Scan for the cell matching the given text and deliver its [x, y] coordinate at center. 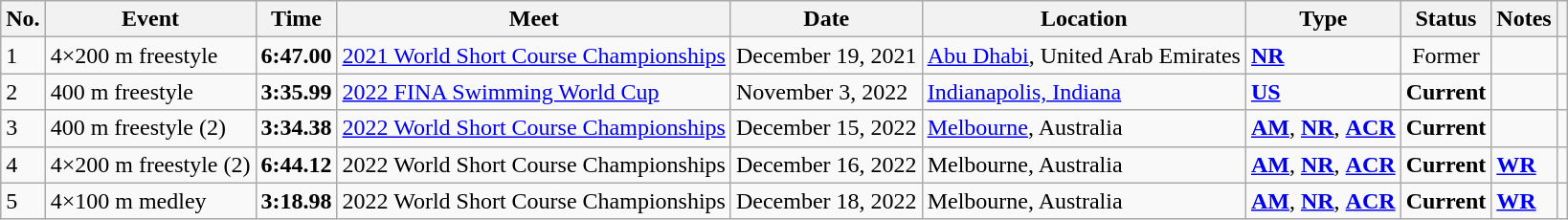
NR [1323, 55]
Location [1084, 19]
December 16, 2022 [826, 165]
Notes [1524, 19]
3 [23, 128]
December 18, 2022 [826, 201]
400 m freestyle [150, 92]
400 m freestyle (2) [150, 128]
5 [23, 201]
US [1323, 92]
December 19, 2021 [826, 55]
No. [23, 19]
4×100 m medley [150, 201]
November 3, 2022 [826, 92]
4×200 m freestyle [150, 55]
4 [23, 165]
Time [297, 19]
December 15, 2022 [826, 128]
2021 World Short Course Championships [534, 55]
Date [826, 19]
Indianapolis, Indiana [1084, 92]
Status [1445, 19]
6:44.12 [297, 165]
Meet [534, 19]
2022 FINA Swimming World Cup [534, 92]
Event [150, 19]
4×200 m freestyle (2) [150, 165]
6:47.00 [297, 55]
3:18.98 [297, 201]
Type [1323, 19]
3:34.38 [297, 128]
3:35.99 [297, 92]
Former [1445, 55]
2 [23, 92]
Abu Dhabi, United Arab Emirates [1084, 55]
1 [23, 55]
